Scan for the cell matching the given text and deliver its [X, Y] coordinate at center. 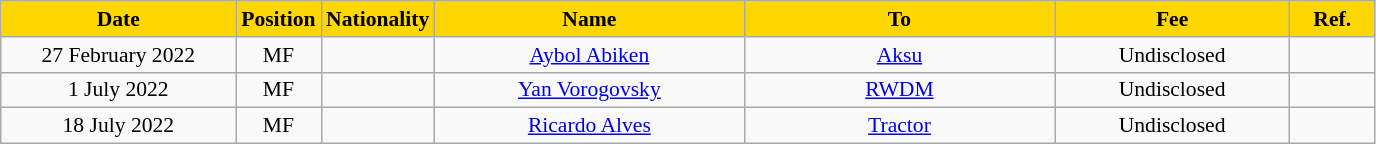
Ref. [1332, 19]
27 February 2022 [118, 55]
To [899, 19]
18 July 2022 [118, 126]
1 July 2022 [118, 90]
Tractor [899, 126]
Fee [1172, 19]
Nationality [378, 19]
Aksu [899, 55]
Yan Vorogovsky [589, 90]
Ricardo Alves [589, 126]
Aybol Abiken [589, 55]
RWDM [899, 90]
Date [118, 19]
Position [278, 19]
Name [589, 19]
